From the cell containing the given text, extract its center point as [X, Y] coordinate. 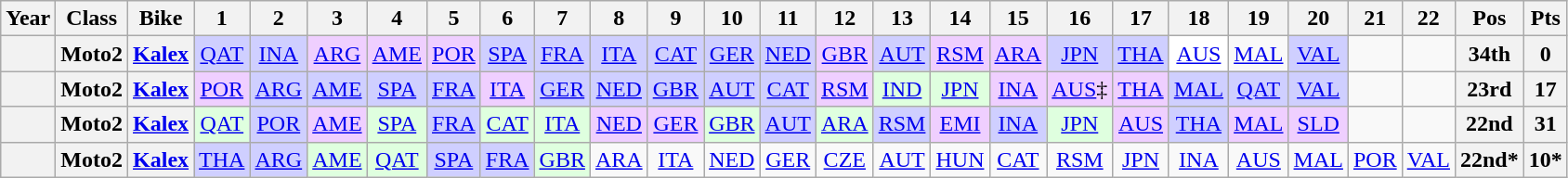
7 [562, 19]
18 [1198, 19]
8 [619, 19]
22nd* [1489, 159]
15 [1018, 19]
EMI [960, 124]
21 [1375, 19]
3 [337, 19]
Pos [1489, 19]
AUS‡ [1079, 89]
31 [1546, 124]
14 [960, 19]
22 [1429, 19]
19 [1259, 19]
IND [902, 89]
2 [279, 19]
1 [222, 19]
Pts [1546, 19]
23rd [1489, 89]
10* [1546, 159]
13 [902, 19]
6 [507, 19]
20 [1318, 19]
9 [675, 19]
5 [454, 19]
CZE [844, 159]
Class [92, 19]
34th [1489, 54]
0 [1546, 54]
4 [397, 19]
11 [788, 19]
22nd [1489, 124]
12 [844, 19]
Year [28, 19]
10 [732, 19]
SLD [1318, 124]
Bike [162, 19]
HUN [960, 159]
16 [1079, 19]
